Pinpoint the cell where the given text exists, returning its [X, Y] midpoint coordinate. 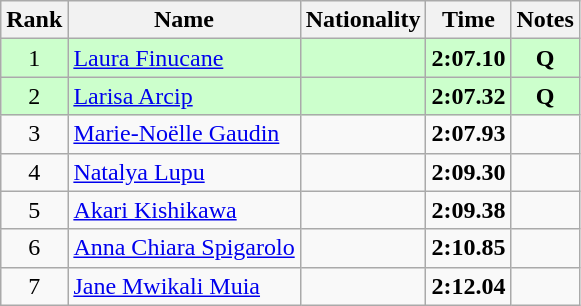
5 [34, 210]
Notes [545, 20]
2:07.32 [468, 96]
Larisa Arcip [184, 96]
2:10.85 [468, 248]
Rank [34, 20]
2:09.30 [468, 172]
6 [34, 248]
2:09.38 [468, 210]
Marie-Noëlle Gaudin [184, 134]
Laura Finucane [184, 58]
Anna Chiara Spigarolo [184, 248]
Jane Mwikali Muia [184, 286]
Nationality [363, 20]
7 [34, 286]
4 [34, 172]
2:07.10 [468, 58]
3 [34, 134]
Time [468, 20]
2:07.93 [468, 134]
Natalya Lupu [184, 172]
Name [184, 20]
2 [34, 96]
Akari Kishikawa [184, 210]
2:12.04 [468, 286]
1 [34, 58]
